Find where the given text appears and provide that cell's center as [x, y] coordinate. 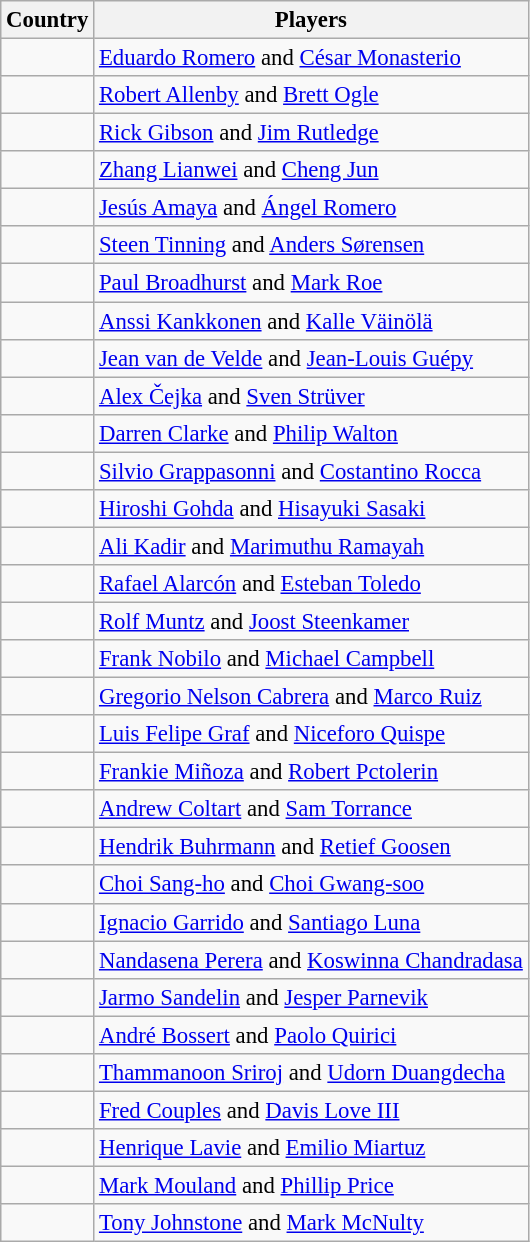
Jarmo Sandelin and Jesper Parnevik [311, 997]
Tony Johnstone and Mark McNulty [311, 1223]
Jesús Amaya and Ángel Romero [311, 208]
Rick Gibson and Jim Rutledge [311, 133]
Eduardo Romero and César Monasterio [311, 58]
Nandasena Perera and Koswinna Chandradasa [311, 960]
Darren Clarke and Philip Walton [311, 433]
Hiroshi Gohda and Hisayuki Sasaki [311, 509]
Country [48, 20]
Alex Čejka and Sven Strüver [311, 396]
Thammanoon Sriroj and Udorn Duangdecha [311, 1073]
Choi Sang-ho and Choi Gwang-soo [311, 885]
Anssi Kankkonen and Kalle Väinölä [311, 321]
Frank Nobilo and Michael Campbell [311, 659]
Rafael Alarcón and Esteban Toledo [311, 584]
Hendrik Buhrmann and Retief Goosen [311, 847]
Ignacio Garrido and Santiago Luna [311, 922]
Mark Mouland and Phillip Price [311, 1185]
Frankie Miñoza and Robert Pctolerin [311, 772]
Gregorio Nelson Cabrera and Marco Ruiz [311, 697]
Paul Broadhurst and Mark Roe [311, 283]
Robert Allenby and Brett Ogle [311, 95]
Luis Felipe Graf and Niceforo Quispe [311, 734]
Silvio Grappasonni and Costantino Rocca [311, 471]
Jean van de Velde and Jean-Louis Guépy [311, 358]
Zhang Lianwei and Cheng Jun [311, 170]
Rolf Muntz and Joost Steenkamer [311, 621]
Andrew Coltart and Sam Torrance [311, 809]
Steen Tinning and Anders Sørensen [311, 245]
Henrique Lavie and Emilio Miartuz [311, 1148]
André Bossert and Paolo Quirici [311, 1035]
Fred Couples and Davis Love III [311, 1110]
Players [311, 20]
Ali Kadir and Marimuthu Ramayah [311, 546]
